Search for the cell housing the specified text and yield its [X, Y] center coordinate. 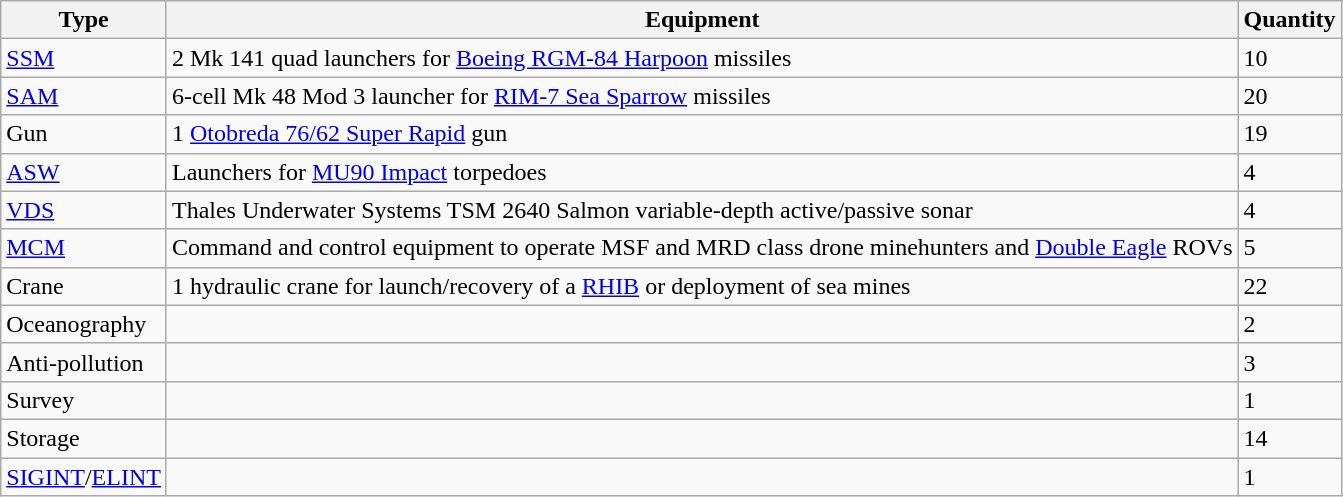
6-cell Mk 48 Mod 3 launcher for RIM-7 Sea Sparrow missiles [702, 96]
Crane [84, 286]
3 [1290, 362]
10 [1290, 58]
1 Otobreda 76/62 Super Rapid gun [702, 134]
2 Mk 141 quad launchers for Boeing RGM-84 Harpoon missiles [702, 58]
Quantity [1290, 20]
20 [1290, 96]
Type [84, 20]
Equipment [702, 20]
ASW [84, 172]
Launchers for MU90 Impact torpedoes [702, 172]
19 [1290, 134]
Command and control equipment to operate MSF and MRD class drone minehunters and Double Eagle ROVs [702, 248]
SAM [84, 96]
Anti-pollution [84, 362]
22 [1290, 286]
Gun [84, 134]
MCM [84, 248]
5 [1290, 248]
14 [1290, 438]
1 hydraulic crane for launch/recovery of a RHIB or deployment of sea mines [702, 286]
2 [1290, 324]
SIGINT/ELINT [84, 477]
SSM [84, 58]
Oceanography [84, 324]
VDS [84, 210]
Survey [84, 400]
Storage [84, 438]
Thales Underwater Systems TSM 2640 Salmon variable-depth active/passive sonar [702, 210]
